Return the (X, Y) coordinate for the center point of the cell that contains the specified text.  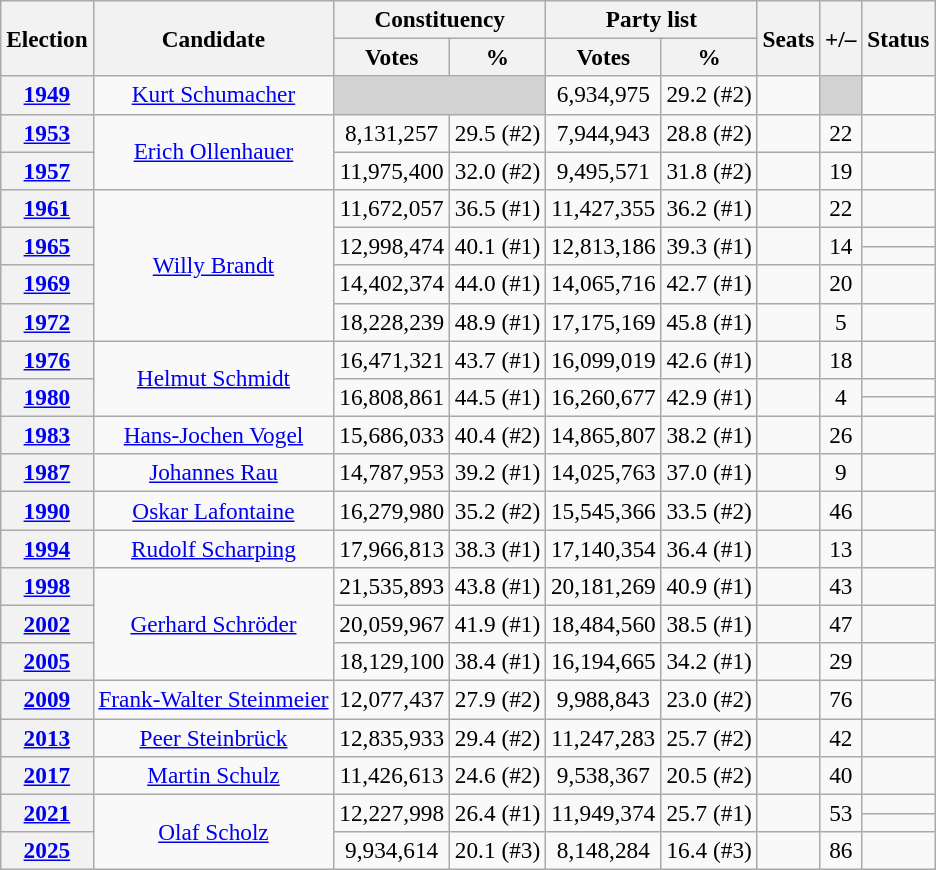
35.2 (#2) (497, 510)
Seats (788, 38)
42 (841, 737)
42.7 (#1) (709, 284)
13 (841, 548)
18,228,239 (392, 322)
38.5 (#1) (709, 624)
29.5 (#2) (497, 133)
44.5 (#1) (497, 397)
31.8 (#2) (709, 170)
21,535,893 (392, 586)
86 (841, 850)
1953 (47, 133)
36.4 (#1) (709, 548)
33.5 (#2) (709, 510)
1980 (47, 397)
36.5 (#1) (497, 208)
Willy Brandt (214, 264)
25.7 (#2) (709, 737)
9 (841, 473)
1987 (47, 473)
16,808,861 (392, 397)
40.1 (#1) (497, 246)
14,865,807 (604, 435)
41.9 (#1) (497, 624)
17,140,354 (604, 548)
6,934,975 (604, 95)
24.6 (#2) (497, 775)
Erich Ollenhauer (214, 152)
12,998,474 (392, 246)
Oskar Lafontaine (214, 510)
14,787,953 (392, 473)
Peer Steinbrück (214, 737)
12,813,186 (604, 246)
38.3 (#1) (497, 548)
Party list (652, 19)
Gerhard Schröder (214, 624)
Frank-Walter Steinmeier (214, 699)
40 (841, 775)
1983 (47, 435)
29.4 (#2) (497, 737)
37.0 (#1) (709, 473)
1957 (47, 170)
Olaf Scholz (214, 832)
11,427,355 (604, 208)
Helmut Schmidt (214, 378)
15,545,366 (604, 510)
20,059,967 (392, 624)
16,099,019 (604, 359)
11,247,283 (604, 737)
14,402,374 (392, 284)
Rudolf Scharping (214, 548)
48.9 (#1) (497, 322)
44.0 (#1) (497, 284)
29.2 (#2) (709, 95)
34.2 (#1) (709, 662)
5 (841, 322)
16,260,677 (604, 397)
2013 (47, 737)
2017 (47, 775)
28.8 (#2) (709, 133)
43 (841, 586)
Johannes Rau (214, 473)
18,129,100 (392, 662)
12,227,998 (392, 813)
Candidate (214, 38)
38.4 (#1) (497, 662)
19 (841, 170)
20,181,269 (604, 586)
16.4 (#3) (709, 850)
17,966,813 (392, 548)
Martin Schulz (214, 775)
43.8 (#1) (497, 586)
1998 (47, 586)
Status (898, 38)
18 (841, 359)
11,975,400 (392, 170)
Constituency (440, 19)
29 (841, 662)
20.5 (#2) (709, 775)
32.0 (#2) (497, 170)
39.3 (#1) (709, 246)
2002 (47, 624)
76 (841, 699)
16,471,321 (392, 359)
16,194,665 (604, 662)
1969 (47, 284)
1972 (47, 322)
11,672,057 (392, 208)
8,148,284 (604, 850)
26.4 (#1) (497, 813)
26 (841, 435)
53 (841, 813)
12,835,933 (392, 737)
1990 (47, 510)
45.8 (#1) (709, 322)
25.7 (#1) (709, 813)
1976 (47, 359)
Hans-Jochen Vogel (214, 435)
43.7 (#1) (497, 359)
2009 (47, 699)
14 (841, 246)
14,025,763 (604, 473)
9,495,571 (604, 170)
14,065,716 (604, 284)
Kurt Schumacher (214, 95)
36.2 (#1) (709, 208)
39.2 (#1) (497, 473)
27.9 (#2) (497, 699)
15,686,033 (392, 435)
42.9 (#1) (709, 397)
7,944,943 (604, 133)
9,538,367 (604, 775)
2005 (47, 662)
18,484,560 (604, 624)
4 (841, 397)
40.9 (#1) (709, 586)
42.6 (#1) (709, 359)
1961 (47, 208)
12,077,437 (392, 699)
11,949,374 (604, 813)
+/– (841, 38)
9,988,843 (604, 699)
9,934,614 (392, 850)
2021 (47, 813)
20.1 (#3) (497, 850)
20 (841, 284)
2025 (47, 850)
Election (47, 38)
38.2 (#1) (709, 435)
47 (841, 624)
1994 (47, 548)
40.4 (#2) (497, 435)
11,426,613 (392, 775)
16,279,980 (392, 510)
23.0 (#2) (709, 699)
1949 (47, 95)
8,131,257 (392, 133)
1965 (47, 246)
17,175,169 (604, 322)
46 (841, 510)
